Capture the cell that displays the provided text and extract its [X, Y] central coordinate. 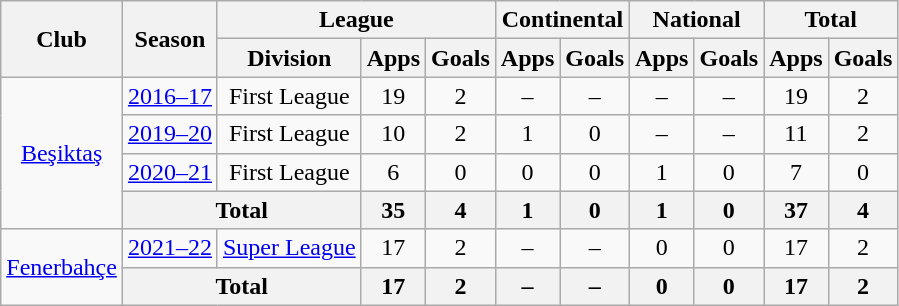
National [697, 20]
35 [393, 210]
11 [796, 134]
Fenerbahçe [62, 267]
7 [796, 172]
Club [62, 39]
6 [393, 172]
10 [393, 134]
2020–21 [170, 172]
37 [796, 210]
Season [170, 39]
Continental [562, 20]
Division [289, 58]
League [356, 20]
2021–22 [170, 248]
2019–20 [170, 134]
2016–17 [170, 96]
Super League [289, 248]
Beşiktaş [62, 153]
